Find where the given text appears and provide that cell's center as [x, y] coordinate. 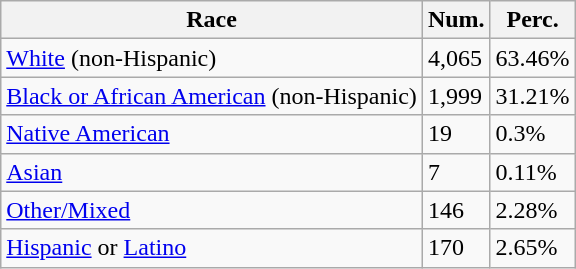
Native American [212, 134]
Hispanic or Latino [212, 248]
4,065 [456, 58]
Race [212, 20]
0.11% [532, 172]
7 [456, 172]
146 [456, 210]
63.46% [532, 58]
19 [456, 134]
2.28% [532, 210]
Asian [212, 172]
0.3% [532, 134]
31.21% [532, 96]
Other/Mixed [212, 210]
2.65% [532, 248]
White (non-Hispanic) [212, 58]
Perc. [532, 20]
Black or African American (non-Hispanic) [212, 96]
1,999 [456, 96]
Num. [456, 20]
170 [456, 248]
